Output the (x, y) coordinate of the center of the cell containing the given text.  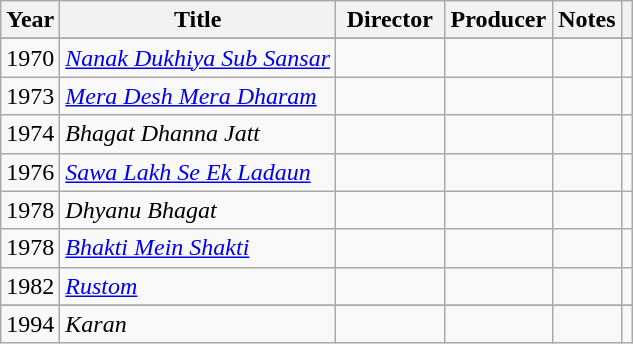
Karan (198, 324)
1974 (30, 134)
1973 (30, 96)
Title (198, 20)
1976 (30, 172)
Mera Desh Mera Dharam (198, 96)
Notes (587, 20)
Bhakti Mein Shakti (198, 248)
Sawa Lakh Se Ek Ladaun (198, 172)
Director (390, 20)
Producer (498, 20)
1994 (30, 324)
Rustom (198, 286)
Nanak Dukhiya Sub Sansar (198, 58)
1982 (30, 286)
1970 (30, 58)
Bhagat Dhanna Jatt (198, 134)
Dhyanu Bhagat (198, 210)
Year (30, 20)
